Provide the [X, Y] coordinate of the cell's center where the given text is located.  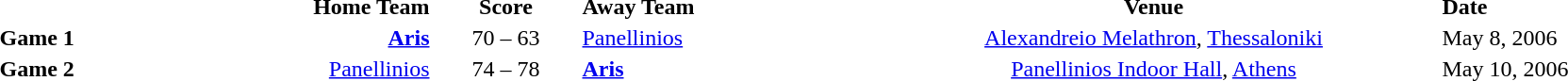
Alexandreio Melathron, Thessaloniki [1154, 38]
70 – 63 [505, 38]
Panellinios [724, 38]
Aris [289, 38]
